Return (x, y) of the center of cell containing provided text 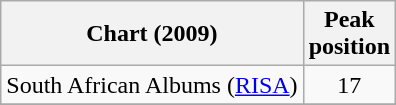
South African Albums (RISA) (152, 85)
Chart (2009) (152, 34)
Peakposition (349, 34)
17 (349, 85)
